Provide the (X, Y) coordinate of the cell's center where the given text is located.  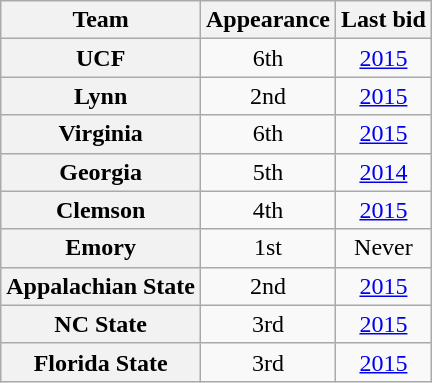
Appearance (268, 20)
Lynn (101, 96)
NC State (101, 324)
Clemson (101, 210)
5th (268, 172)
Never (384, 248)
1st (268, 248)
UCF (101, 58)
Emory (101, 248)
Appalachian State (101, 286)
Georgia (101, 172)
4th (268, 210)
Team (101, 20)
Last bid (384, 20)
Virginia (101, 134)
Florida State (101, 362)
2014 (384, 172)
